Locate the cell with the specified text and output its [x, y] center coordinate. 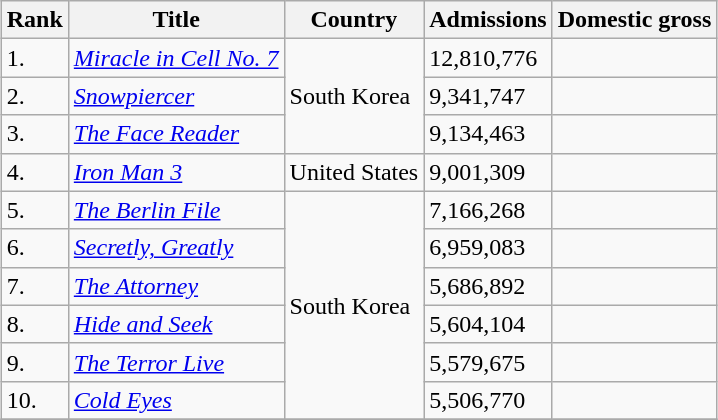
Domestic gross [634, 20]
6. [34, 248]
9. [34, 362]
The Face Reader [176, 134]
The Terror Live [176, 362]
3. [34, 134]
Admissions [488, 20]
Snowpiercer [176, 96]
9,001,309 [488, 172]
9,341,747 [488, 96]
Secretly, Greatly [176, 248]
Cold Eyes [176, 400]
Hide and Seek [176, 324]
The Attorney [176, 286]
8. [34, 324]
12,810,776 [488, 58]
5,604,104 [488, 324]
Country [354, 20]
5,686,892 [488, 286]
7. [34, 286]
5,506,770 [488, 400]
9,134,463 [488, 134]
Miracle in Cell No. 7 [176, 58]
The Berlin File [176, 210]
Rank [34, 20]
5,579,675 [488, 362]
Title [176, 20]
10. [34, 400]
4. [34, 172]
5. [34, 210]
Iron Man 3 [176, 172]
2. [34, 96]
1. [34, 58]
7,166,268 [488, 210]
United States [354, 172]
6,959,083 [488, 248]
